Output the (X, Y) coordinate of the center of the cell containing the given text.  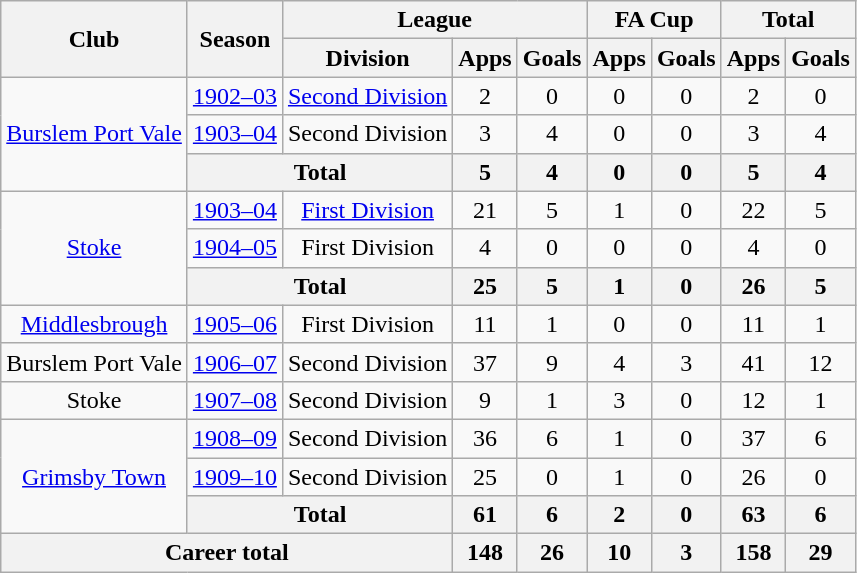
1907–08 (234, 400)
Middlesbrough (94, 324)
21 (485, 210)
158 (753, 553)
Career total (227, 553)
1905–06 (234, 324)
61 (485, 515)
1908–09 (234, 438)
41 (753, 362)
Grimsby Town (94, 476)
148 (485, 553)
Division (367, 58)
1904–05 (234, 248)
10 (619, 553)
Club (94, 39)
FA Cup (654, 20)
63 (753, 515)
League (434, 20)
22 (753, 210)
29 (821, 553)
Season (234, 39)
1909–10 (234, 477)
36 (485, 438)
1902–03 (234, 96)
1906–07 (234, 362)
